Identify which cell holds the provided text, then report its [X, Y] central coordinate. 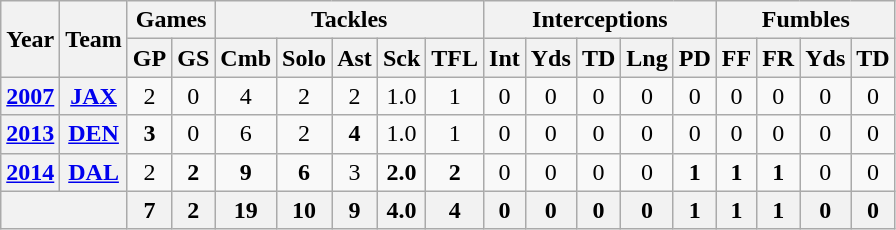
10 [304, 210]
FR [778, 58]
Ast [355, 58]
PD [694, 58]
Fumbles [806, 20]
2.0 [401, 172]
Int [505, 58]
7 [149, 210]
2007 [30, 96]
Lng [647, 58]
GP [149, 58]
Interceptions [600, 20]
19 [246, 210]
Sck [401, 58]
Cmb [246, 58]
2013 [30, 134]
Year [30, 39]
2014 [30, 172]
Solo [304, 58]
DEN [94, 134]
Team [94, 39]
4.0 [401, 210]
FF [736, 58]
DAL [94, 172]
Tackles [350, 20]
TFL [455, 58]
Games [170, 20]
GS [194, 58]
JAX [94, 96]
